Pinpoint the cell where the given text exists, returning its (x, y) midpoint coordinate. 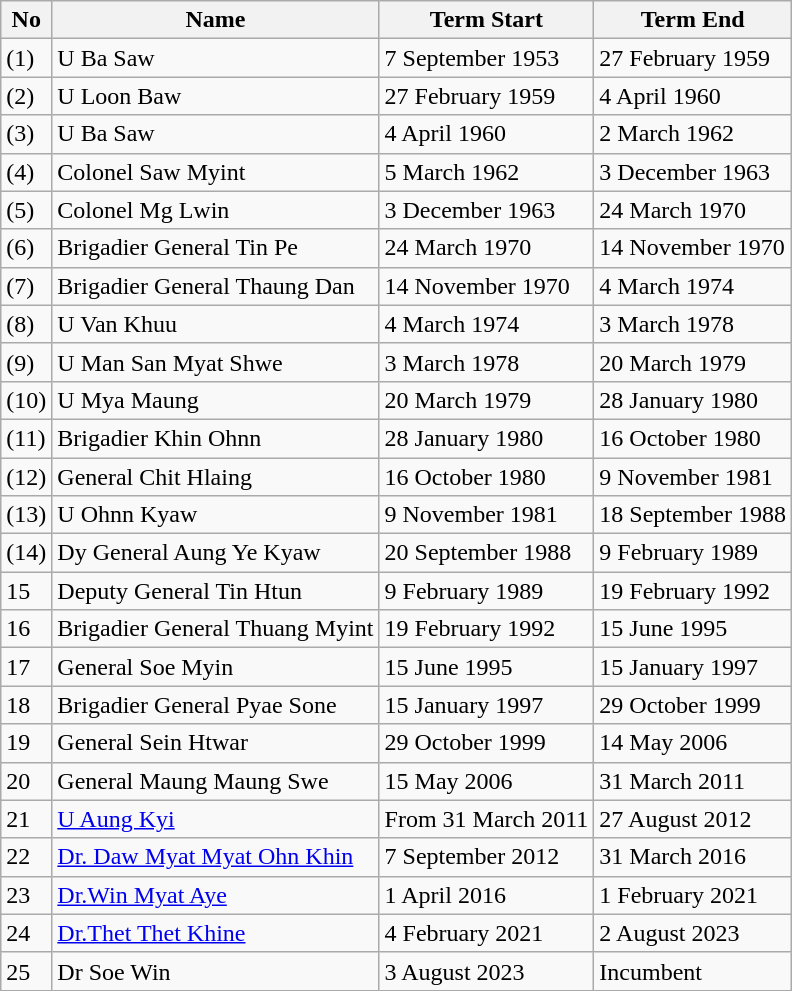
(7) (26, 286)
Brigadier General Pyae Sone (216, 705)
(11) (26, 438)
U Aung Kyi (216, 819)
24 (26, 933)
Dy General Aung Ye Kyaw (216, 553)
7 September 1953 (486, 58)
(6) (26, 248)
(3) (26, 134)
Colonel Saw Myint (216, 172)
22 (26, 857)
Deputy General Tin Htun (216, 591)
1 April 2016 (486, 895)
2 March 1962 (693, 134)
15 May 2006 (486, 781)
Name (216, 20)
(9) (26, 362)
16 (26, 629)
Brigadier General Thaung Dan (216, 286)
(4) (26, 172)
27 August 2012 (693, 819)
14 May 2006 (693, 743)
17 (26, 667)
U Ohnn Kyaw (216, 515)
General Soe Myin (216, 667)
Colonel Mg Lwin (216, 210)
2 August 2023 (693, 933)
Dr. Daw Myat Myat Ohn Khin (216, 857)
Dr Soe Win (216, 971)
3 August 2023 (486, 971)
U Loon Baw (216, 96)
(13) (26, 515)
7 September 2012 (486, 857)
4 February 2021 (486, 933)
Incumbent (693, 971)
Term End (693, 20)
15 (26, 591)
31 March 2011 (693, 781)
(2) (26, 96)
U Man San Myat Shwe (216, 362)
(1) (26, 58)
21 (26, 819)
From 31 March 2011 (486, 819)
23 (26, 895)
Term Start (486, 20)
Brigadier General Tin Pe (216, 248)
20 September 1988 (486, 553)
General Maung Maung Swe (216, 781)
(12) (26, 477)
31 March 2016 (693, 857)
U Van Khuu (216, 324)
18 September 1988 (693, 515)
Brigadier General Thuang Myint (216, 629)
(10) (26, 400)
25 (26, 971)
(5) (26, 210)
Brigadier Khin Ohnn (216, 438)
General Chit Hlaing (216, 477)
(14) (26, 553)
18 (26, 705)
U Mya Maung (216, 400)
General Sein Htwar (216, 743)
Dr.Thet Thet Khine (216, 933)
1 February 2021 (693, 895)
No (26, 20)
(8) (26, 324)
20 (26, 781)
19 (26, 743)
Dr.Win Myat Aye (216, 895)
5 March 1962 (486, 172)
